Pinpoint the cell where the given text exists, returning its (x, y) midpoint coordinate. 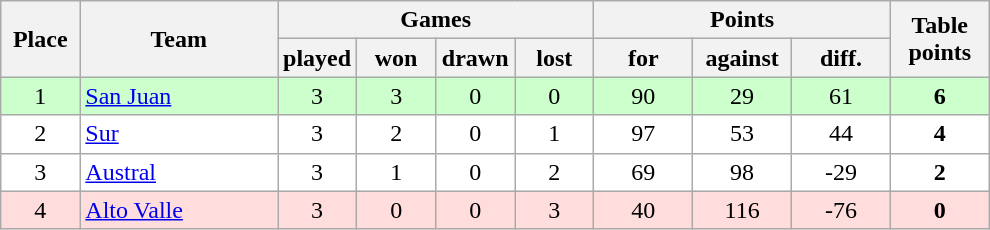
44 (842, 134)
San Juan (179, 96)
98 (742, 172)
-29 (842, 172)
Points (742, 20)
116 (742, 210)
Team (179, 39)
40 (644, 210)
for (644, 58)
29 (742, 96)
6 (940, 96)
61 (842, 96)
drawn (476, 58)
Austral (179, 172)
diff. (842, 58)
-76 (842, 210)
Tablepoints (940, 39)
won (396, 58)
69 (644, 172)
Alto Valle (179, 210)
53 (742, 134)
lost (554, 58)
against (742, 58)
played (318, 58)
Sur (179, 134)
Place (40, 39)
Games (436, 20)
97 (644, 134)
90 (644, 96)
